Return [X, Y] of the center of cell containing provided text 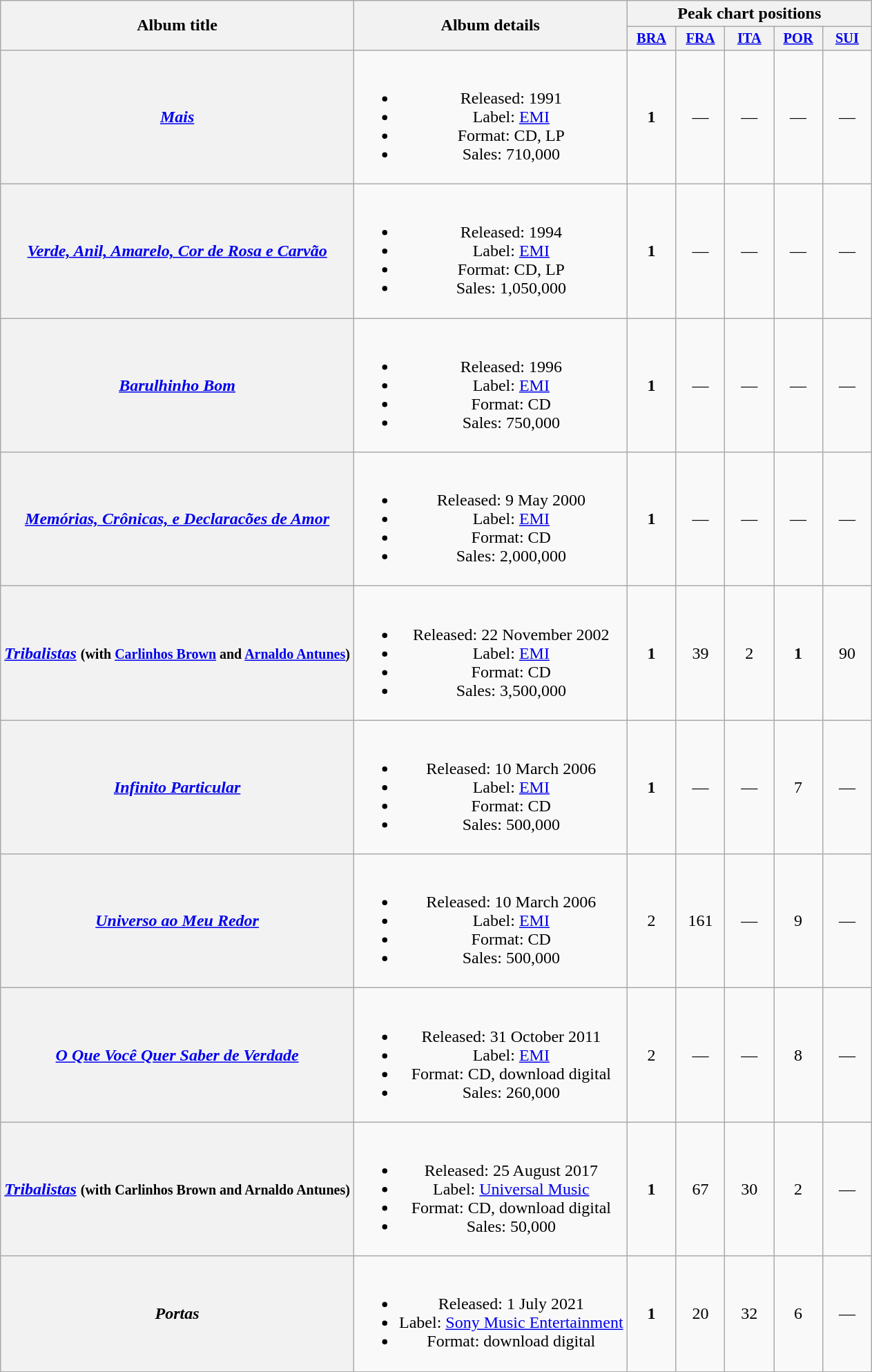
Mais [177, 117]
32 [750, 1313]
6 [798, 1313]
Barulhinho Bom [177, 385]
POR [798, 39]
Released: 1996Label: EMIFormat: CDSales: 750,000 [490, 385]
FRA [700, 39]
ITA [750, 39]
Universo ao Meu Redor [177, 921]
Verde, Anil, Amarelo, Cor de Rosa e Carvão [177, 251]
Released: 1991Label: EMIFormat: CD, LPSales: 710,000 [490, 117]
7 [798, 787]
Released: 1 July 2021Label: Sony Music EntertainmentFormat: download digital [490, 1313]
90 [848, 653]
9 [798, 921]
Memórias, Crônicas, e Declaracões de Amor [177, 519]
30 [750, 1189]
Album title [177, 26]
Album details [490, 26]
Released: 1994Label: EMIFormat: CD, LPSales: 1,050,000 [490, 251]
SUI [848, 39]
Released: 31 October 2011Label: EMIFormat: CD, download digitalSales: 260,000 [490, 1055]
Released: 22 November 2002Label: EMIFormat: CDSales: 3,500,000 [490, 653]
39 [700, 653]
BRA [652, 39]
161 [700, 921]
Infinito Particular [177, 787]
67 [700, 1189]
Released: 25 August 2017Label: Universal MusicFormat: CD, download digitalSales: 50,000 [490, 1189]
Peak chart positions [749, 14]
8 [798, 1055]
O Que Você Quer Saber de Verdade [177, 1055]
Portas [177, 1313]
20 [700, 1313]
Released: 9 May 2000Label: EMIFormat: CDSales: 2,000,000 [490, 519]
